Detect which cell encompasses the target text, then output its [X, Y] center coordinate. 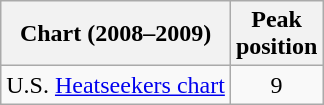
Chart (2008–2009) [116, 34]
Peakposition [276, 34]
9 [276, 85]
U.S. Heatseekers chart [116, 85]
